From the cell containing the given text, extract its center point as [X, Y] coordinate. 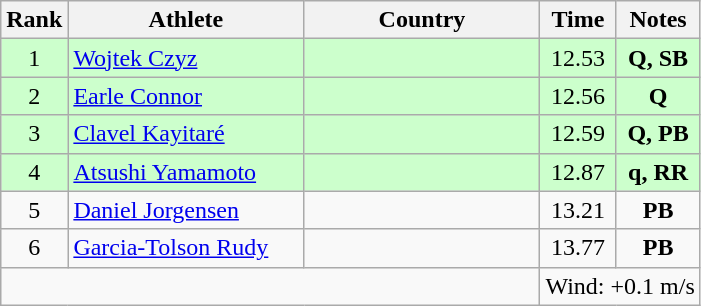
13.21 [578, 210]
12.87 [578, 172]
Q, PB [658, 134]
2 [34, 96]
Rank [34, 20]
12.56 [578, 96]
Clavel Kayitaré [186, 134]
Wind: +0.1 m/s [620, 286]
6 [34, 248]
Wojtek Czyz [186, 58]
Garcia-Tolson Rudy [186, 248]
Q [658, 96]
Notes [658, 20]
Q, SB [658, 58]
Athlete [186, 20]
q, RR [658, 172]
Country [422, 20]
Daniel Jorgensen [186, 210]
Time [578, 20]
Earle Connor [186, 96]
12.59 [578, 134]
5 [34, 210]
13.77 [578, 248]
4 [34, 172]
Atsushi Yamamoto [186, 172]
12.53 [578, 58]
3 [34, 134]
1 [34, 58]
